Detect which cell encompasses the target text, then output its (X, Y) center coordinate. 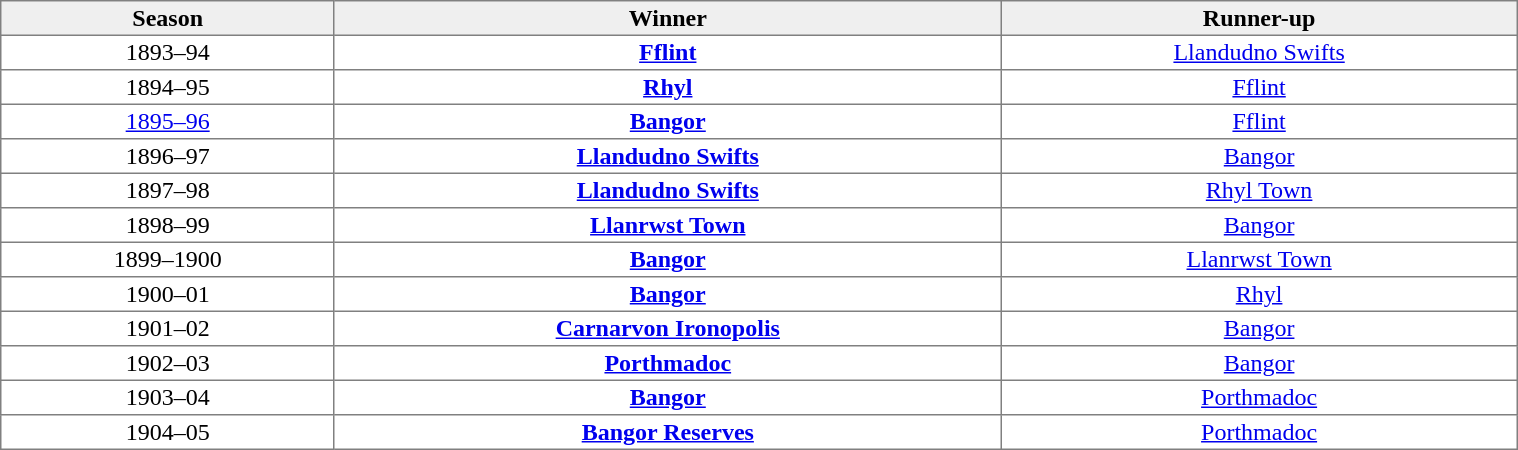
Carnarvon Ironopolis (668, 328)
Winner (668, 18)
Bangor Reserves (668, 432)
1903–04 (168, 397)
1895–96 (168, 121)
Season (168, 18)
1898–99 (168, 225)
1897–98 (168, 190)
1904–05 (168, 432)
1894–95 (168, 87)
Rhyl Town (1260, 190)
1900–01 (168, 294)
1893–94 (168, 52)
1902–03 (168, 363)
1899–1900 (168, 259)
Runner-up (1260, 18)
1901–02 (168, 328)
1896–97 (168, 156)
